Extract the [x, y] coordinate from the center of the cell holding the provided text.  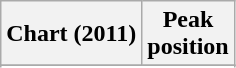
Chart (2011) [72, 34]
Peakposition [188, 34]
